Provide the [X, Y] coordinate of the cell's center where the given text is located.  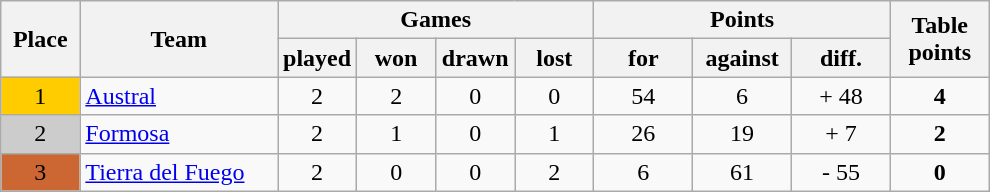
Place [40, 39]
Tablepoints [940, 39]
for [644, 58]
+ 7 [842, 134]
lost [554, 58]
drawn [476, 58]
diff. [842, 58]
26 [644, 134]
+ 48 [842, 96]
Team [179, 39]
played [318, 58]
won [396, 58]
Games [436, 20]
- 55 [842, 172]
61 [742, 172]
against [742, 58]
3 [40, 172]
Formosa [179, 134]
54 [644, 96]
19 [742, 134]
Austral [179, 96]
4 [940, 96]
Tierra del Fuego [179, 172]
Points [742, 20]
